Determine the (X, Y) coordinate at the center of the cell enclosing the given text.  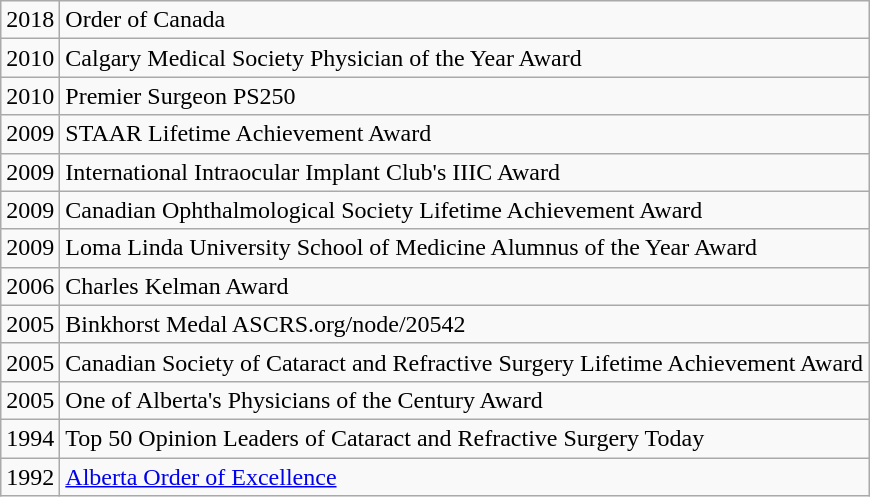
Top 50 Opinion Leaders of Cataract and Refractive Surgery Today (464, 438)
Charles Kelman Award (464, 286)
STAAR Lifetime Achievement Award (464, 134)
Canadian Ophthalmological Society Lifetime Achievement Award (464, 210)
1994 (30, 438)
Binkhorst Medal ASCRS.org/node/20542 (464, 324)
Alberta Order of Excellence (464, 477)
Order of Canada (464, 20)
Premier Surgeon PS250 (464, 96)
1992 (30, 477)
One of Alberta's Physicians of the Century Award (464, 400)
Loma Linda University School of Medicine Alumnus of the Year Award (464, 248)
2006 (30, 286)
International Intraocular Implant Club's IIIC Award (464, 172)
2018 (30, 20)
Calgary Medical Society Physician of the Year Award (464, 58)
Canadian Society of Cataract and Refractive Surgery Lifetime Achievement Award (464, 362)
